Capture the cell that displays the provided text and extract its (X, Y) central coordinate. 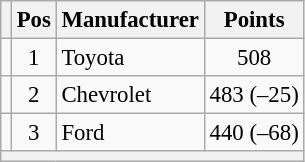
Ford (130, 133)
Points (254, 20)
Pos (34, 20)
483 (–25) (254, 95)
440 (–68) (254, 133)
508 (254, 58)
3 (34, 133)
1 (34, 58)
Chevrolet (130, 95)
Manufacturer (130, 20)
Toyota (130, 58)
2 (34, 95)
